Return the (X, Y) coordinate for the center point of the cell that contains the specified text.  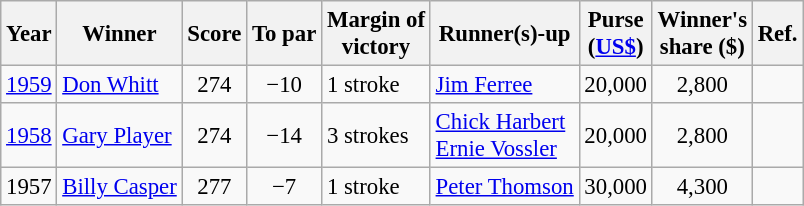
Ref. (777, 34)
−7 (284, 187)
To par (284, 34)
Gary Player (120, 136)
4,300 (702, 187)
1958 (29, 136)
Year (29, 34)
Margin ofvictory (376, 34)
30,000 (616, 187)
Winner (120, 34)
1959 (29, 85)
Don Whitt (120, 85)
Billy Casper (120, 187)
Purse(US$) (616, 34)
Runner(s)-up (504, 34)
Jim Ferree (504, 85)
−14 (284, 136)
Peter Thomson (504, 187)
Winner'sshare ($) (702, 34)
−10 (284, 85)
277 (214, 187)
3 strokes (376, 136)
1957 (29, 187)
Chick Harbert Ernie Vossler (504, 136)
Score (214, 34)
